Pinpoint the cell where the given text exists, returning its (x, y) midpoint coordinate. 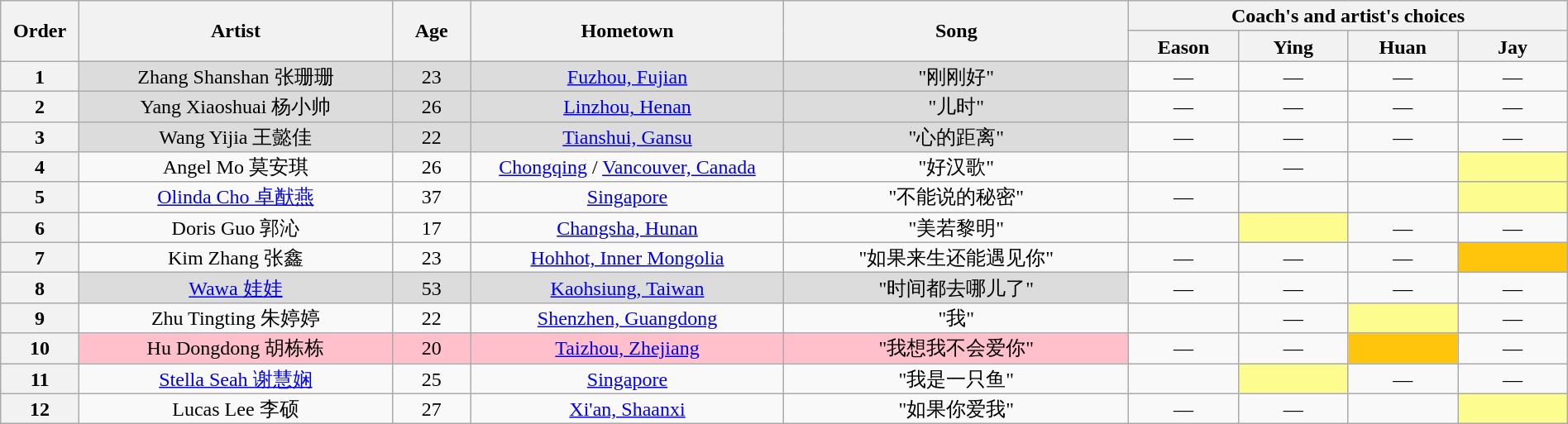
8 (40, 288)
Tianshui, Gansu (627, 137)
"如果你爱我" (956, 408)
Taizhou, Zhejiang (627, 349)
Yang Xiaoshuai 杨小帅 (235, 106)
37 (432, 197)
4 (40, 167)
Kim Zhang 张鑫 (235, 258)
"好汉歌" (956, 167)
5 (40, 197)
25 (432, 379)
Olinda Cho 卓猷燕 (235, 197)
53 (432, 288)
Stella Seah 谢慧娴 (235, 379)
Zhang Shanshan 张珊珊 (235, 76)
Angel Mo 莫安琪 (235, 167)
1 (40, 76)
20 (432, 349)
27 (432, 408)
"我" (956, 317)
"我想我不会爱你" (956, 349)
Chongqing / Vancouver, Canada (627, 167)
Hu Dongdong 胡栋栋 (235, 349)
Kaohsiung, Taiwan (627, 288)
Linzhou, Henan (627, 106)
"美若黎明" (956, 228)
2 (40, 106)
Huan (1403, 46)
Hometown (627, 31)
6 (40, 228)
Fuzhou, Fujian (627, 76)
Shenzhen, Guangdong (627, 317)
9 (40, 317)
"时间都去哪儿了" (956, 288)
Zhu Tingting 朱婷婷 (235, 317)
Eason (1184, 46)
Jay (1513, 46)
10 (40, 349)
Coach's and artist's choices (1348, 17)
Order (40, 31)
12 (40, 408)
3 (40, 137)
"我是一只鱼" (956, 379)
Artist (235, 31)
17 (432, 228)
"刚刚好" (956, 76)
7 (40, 258)
"不能说的秘密" (956, 197)
"儿时" (956, 106)
Lucas Lee 李硕 (235, 408)
"心的距离" (956, 137)
"如果来生还能遇见你" (956, 258)
Age (432, 31)
Hohhot, Inner Mongolia (627, 258)
Song (956, 31)
Xi'an, Shaanxi (627, 408)
Doris Guo 郭沁 (235, 228)
Wang Yijia 王懿佳 (235, 137)
Ying (1293, 46)
11 (40, 379)
Wawa 娃娃 (235, 288)
Changsha, Hunan (627, 228)
